Scan for the cell matching the given text and deliver its (X, Y) coordinate at center. 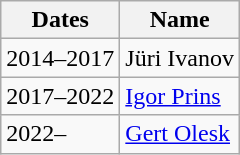
Igor Prins (180, 96)
2017–2022 (60, 96)
Jüri Ivanov (180, 58)
2022– (60, 134)
Dates (60, 20)
2014–2017 (60, 58)
Gert Olesk (180, 134)
Name (180, 20)
